Determine the (x, y) coordinate at the center of the cell enclosing the given text.  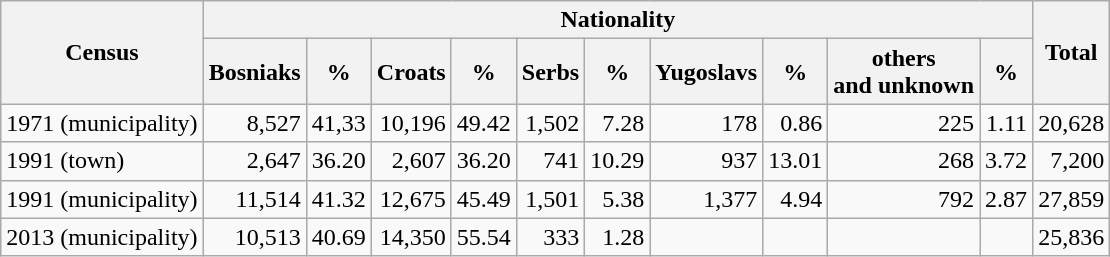
others and unknown (904, 72)
14,350 (411, 237)
0.86 (796, 123)
1991 (municipality) (102, 199)
49.42 (484, 123)
10.29 (618, 161)
225 (904, 123)
2,647 (254, 161)
7,200 (1072, 161)
Census (102, 52)
55.54 (484, 237)
792 (904, 199)
333 (550, 237)
10,513 (254, 237)
45.49 (484, 199)
2,607 (411, 161)
41,33 (338, 123)
741 (550, 161)
Bosniaks (254, 72)
41.32 (338, 199)
4.94 (796, 199)
268 (904, 161)
3.72 (1006, 161)
1.28 (618, 237)
Nationality (618, 20)
2.87 (1006, 199)
10,196 (411, 123)
1,501 (550, 199)
1971 (municipality) (102, 123)
40.69 (338, 237)
937 (706, 161)
178 (706, 123)
2013 (municipality) (102, 237)
1,377 (706, 199)
8,527 (254, 123)
Croats (411, 72)
11,514 (254, 199)
7.28 (618, 123)
1991 (town) (102, 161)
1,502 (550, 123)
27,859 (1072, 199)
20,628 (1072, 123)
5.38 (618, 199)
13.01 (796, 161)
1.11 (1006, 123)
Total (1072, 52)
Yugoslavs (706, 72)
25,836 (1072, 237)
12,675 (411, 199)
Serbs (550, 72)
